Extract the [X, Y] coordinate from the center of the cell holding the provided text.  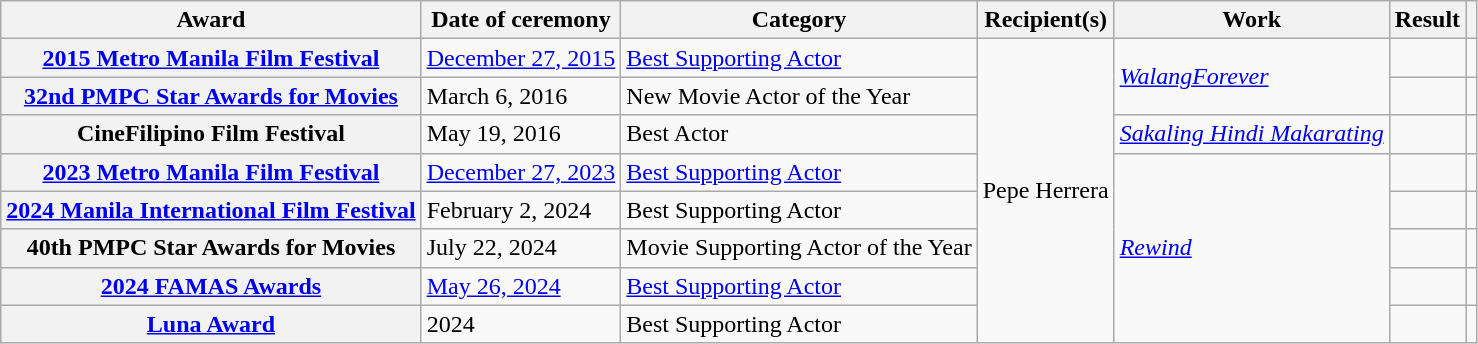
2024 [521, 324]
Work [1252, 20]
40th PMPC Star Awards for Movies [211, 248]
Movie Supporting Actor of the Year [799, 248]
December 27, 2015 [521, 58]
Best Actor [799, 134]
32nd PMPC Star Awards for Movies [211, 96]
March 6, 2016 [521, 96]
2015 Metro Manila Film Festival [211, 58]
Award [211, 20]
Luna Award [211, 324]
CineFilipino Film Festival [211, 134]
2024 Manila International Film Festival [211, 210]
2023 Metro Manila Film Festival [211, 172]
New Movie Actor of the Year [799, 96]
Result [1427, 20]
Pepe Herrera [1046, 191]
July 22, 2024 [521, 248]
Rewind [1252, 248]
Recipient(s) [1046, 20]
2024 FAMAS Awards [211, 286]
December 27, 2023 [521, 172]
May 26, 2024 [521, 286]
February 2, 2024 [521, 210]
Date of ceremony [521, 20]
May 19, 2016 [521, 134]
Sakaling Hindi Makarating [1252, 134]
WalangForever [1252, 77]
Category [799, 20]
